Scan for the cell matching the given text and deliver its (x, y) coordinate at center. 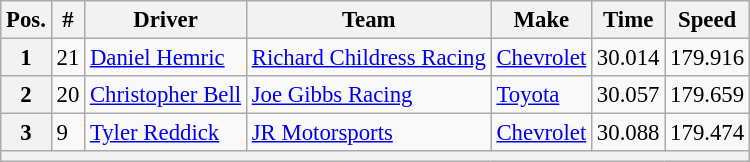
179.474 (708, 133)
Richard Childress Racing (368, 58)
9 (68, 133)
1 (26, 58)
Time (628, 20)
# (68, 20)
JR Motorsports (368, 133)
21 (68, 58)
179.659 (708, 95)
2 (26, 95)
Make (541, 20)
30.088 (628, 133)
Toyota (541, 95)
3 (26, 133)
Speed (708, 20)
Pos. (26, 20)
Joe Gibbs Racing (368, 95)
Team (368, 20)
30.057 (628, 95)
179.916 (708, 58)
Christopher Bell (166, 95)
20 (68, 95)
Driver (166, 20)
Tyler Reddick (166, 133)
30.014 (628, 58)
Daniel Hemric (166, 58)
